Pinpoint the cell where the given text exists, returning its (x, y) midpoint coordinate. 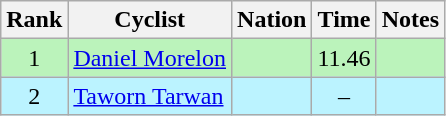
11.46 (344, 58)
Time (344, 20)
Taworn Tarwan (150, 96)
2 (34, 96)
Notes (410, 20)
1 (34, 58)
Daniel Morelon (150, 58)
Rank (34, 20)
Cyclist (150, 20)
Nation (272, 20)
– (344, 96)
